Capture the cell that displays the provided text and extract its [X, Y] central coordinate. 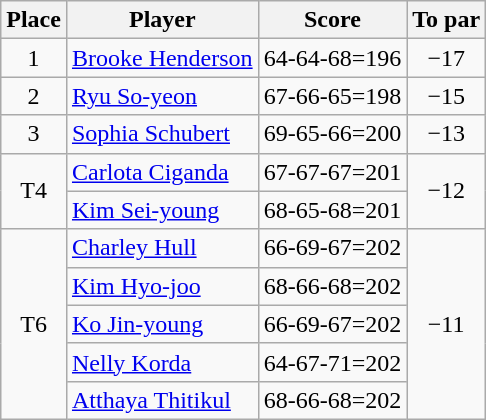
2 [34, 96]
−17 [446, 58]
Atthaya Thitikul [162, 400]
64-67-71=202 [332, 362]
T6 [34, 324]
67-67-67=201 [332, 172]
Player [162, 20]
67-66-65=198 [332, 96]
−11 [446, 324]
Ko Jin-young [162, 324]
−15 [446, 96]
Score [332, 20]
To par [446, 20]
68-65-68=201 [332, 210]
Brooke Henderson [162, 58]
69-65-66=200 [332, 134]
Kim Hyo-joo [162, 286]
−13 [446, 134]
−12 [446, 191]
1 [34, 58]
Nelly Korda [162, 362]
T4 [34, 191]
Ryu So-yeon [162, 96]
64-64-68=196 [332, 58]
Sophia Schubert [162, 134]
Carlota Ciganda [162, 172]
Place [34, 20]
Charley Hull [162, 248]
Kim Sei-young [162, 210]
3 [34, 134]
